Pinpoint the cell where the given text exists, returning its [X, Y] midpoint coordinate. 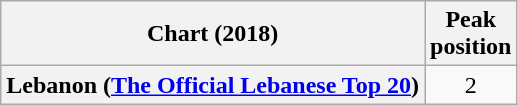
Chart (2018) [213, 34]
Lebanon (The Official Lebanese Top 20) [213, 85]
Peakposition [471, 34]
2 [471, 85]
